Output the (x, y) coordinate of the center of the cell containing the given text.  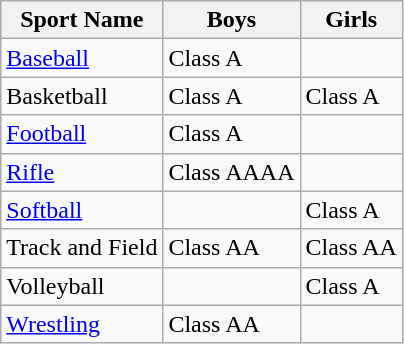
Baseball (82, 58)
Wrestling (82, 324)
Volleyball (82, 286)
Boys (232, 20)
Basketball (82, 96)
Softball (82, 210)
Track and Field (82, 248)
Rifle (82, 172)
Class AAAA (232, 172)
Football (82, 134)
Girls (351, 20)
Sport Name (82, 20)
